Provide the [x, y] coordinate of the cell's center where the given text is located.  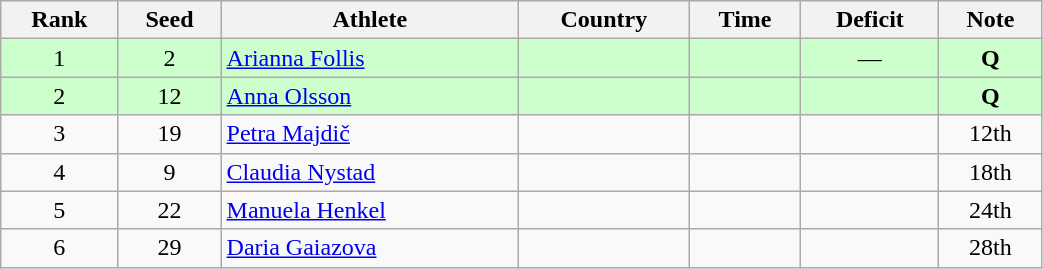
— [870, 58]
Deficit [870, 20]
12th [990, 134]
6 [60, 248]
12 [170, 96]
Claudia Nystad [370, 172]
Manuela Henkel [370, 210]
Time [745, 20]
Seed [170, 20]
19 [170, 134]
Country [604, 20]
Athlete [370, 20]
3 [60, 134]
22 [170, 210]
28th [990, 248]
24th [990, 210]
1 [60, 58]
5 [60, 210]
9 [170, 172]
4 [60, 172]
18th [990, 172]
Anna Olsson [370, 96]
29 [170, 248]
Daria Gaiazova [370, 248]
Rank [60, 20]
Note [990, 20]
Petra Majdič [370, 134]
Arianna Follis [370, 58]
